Locate the cell with the specified text and output its (x, y) center coordinate. 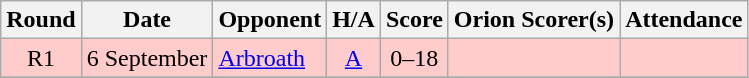
H/A (354, 20)
Attendance (684, 20)
0–18 (414, 58)
6 September (147, 58)
Date (147, 20)
Opponent (270, 20)
Score (414, 20)
A (354, 58)
Arbroath (270, 58)
Orion Scorer(s) (534, 20)
Round (41, 20)
R1 (41, 58)
